Find where the given text appears and provide that cell's center as (X, Y) coordinate. 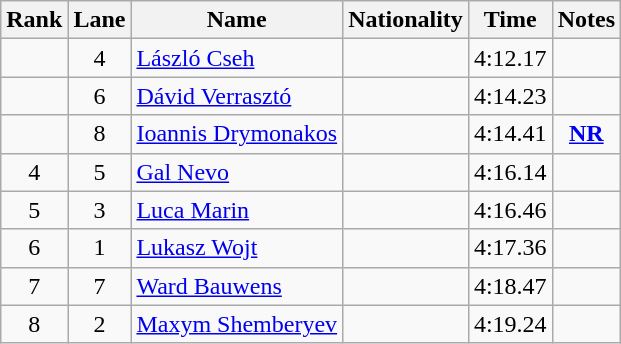
Notes (586, 20)
4:12.17 (510, 58)
2 (100, 324)
Gal Nevo (237, 172)
Maxym Shemberyev (237, 324)
Dávid Verrasztó (237, 96)
Nationality (406, 20)
4:18.47 (510, 286)
4:17.36 (510, 248)
4:16.46 (510, 210)
4:19.24 (510, 324)
Ioannis Drymonakos (237, 134)
3 (100, 210)
1 (100, 248)
NR (586, 134)
4:14.41 (510, 134)
4:16.14 (510, 172)
Ward Bauwens (237, 286)
Lane (100, 20)
László Cseh (237, 58)
Rank (34, 20)
Luca Marin (237, 210)
Name (237, 20)
Lukasz Wojt (237, 248)
Time (510, 20)
4:14.23 (510, 96)
